Return the [x, y] coordinate for the center point of the cell that contains the specified text.  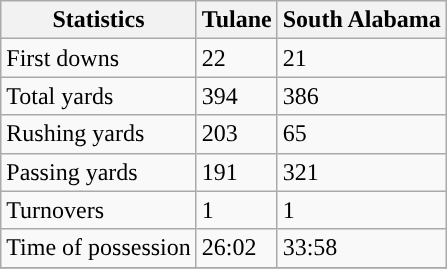
Passing yards [99, 172]
394 [236, 96]
33:58 [362, 248]
203 [236, 134]
Total yards [99, 96]
321 [362, 172]
Statistics [99, 20]
22 [236, 58]
Tulane [236, 20]
21 [362, 58]
26:02 [236, 248]
191 [236, 172]
First downs [99, 58]
South Alabama [362, 20]
Rushing yards [99, 134]
386 [362, 96]
Time of possession [99, 248]
Turnovers [99, 210]
65 [362, 134]
